For the text-containing cell, return its midpoint in (X, Y) coordinate format. 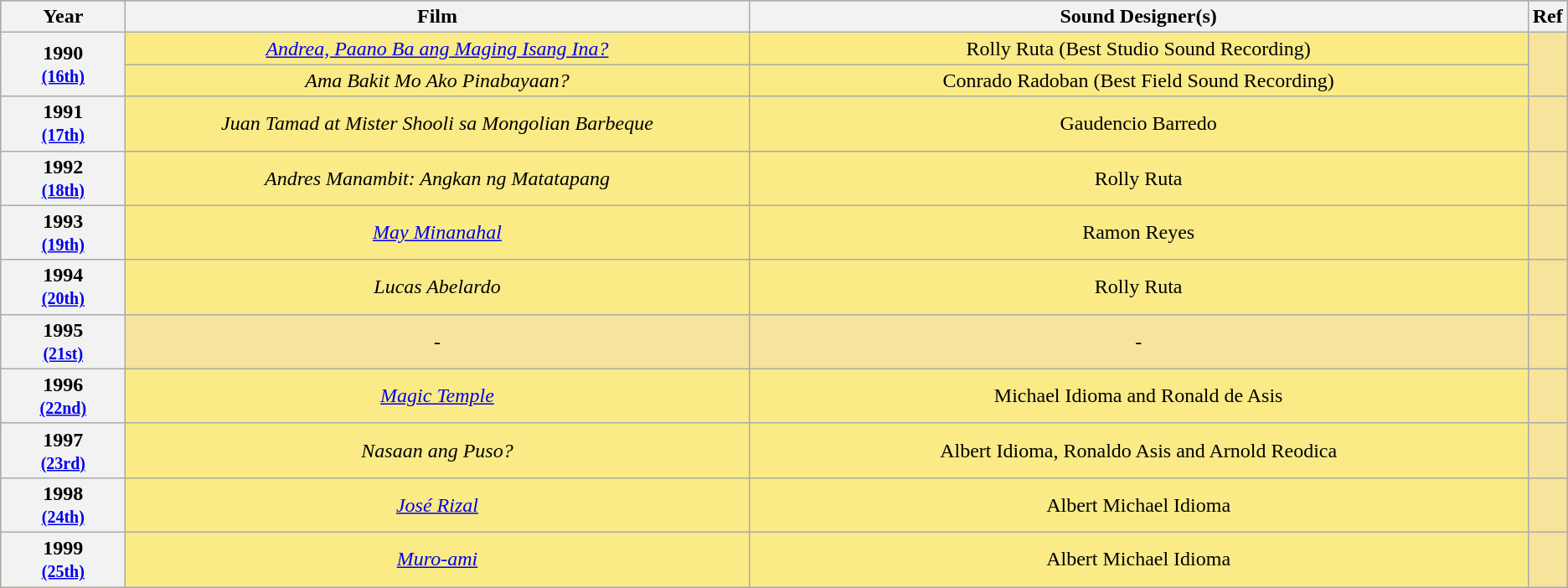
Film (437, 17)
Sound Designer(s) (1138, 17)
Ama Bakit Mo Ako Pinabayaan? (437, 80)
1991 (17th) (64, 124)
Muro-ami (437, 560)
1990 (16th) (64, 64)
Lucas Abelardo (437, 286)
1992 (18th) (64, 178)
Michael Idioma and Ronald de Asis (1138, 395)
Andrea, Paano Ba ang Maging Isang Ina? (437, 49)
Year (64, 17)
Nasaan ang Puso? (437, 451)
May Minanahal (437, 233)
Conrado Radoban (Best Field Sound Recording) (1138, 80)
1995 (21st) (64, 342)
Albert Idioma, Ronaldo Asis and Arnold Reodica (1138, 451)
Ramon Reyes (1138, 233)
Rolly Ruta (Best Studio Sound Recording) (1138, 49)
José Rizal (437, 504)
1994 (20th) (64, 286)
Ref (1548, 17)
Andres Manambit: Angkan ng Matatapang (437, 178)
1993 (19th) (64, 233)
Juan Tamad at Mister Shooli sa Mongolian Barbeque (437, 124)
1999 (25th) (64, 560)
1998 (24th) (64, 504)
1996 (22nd) (64, 395)
Magic Temple (437, 395)
1997 (23rd) (64, 451)
Gaudencio Barredo (1138, 124)
